Locate the cell with the specified text and output its (x, y) center coordinate. 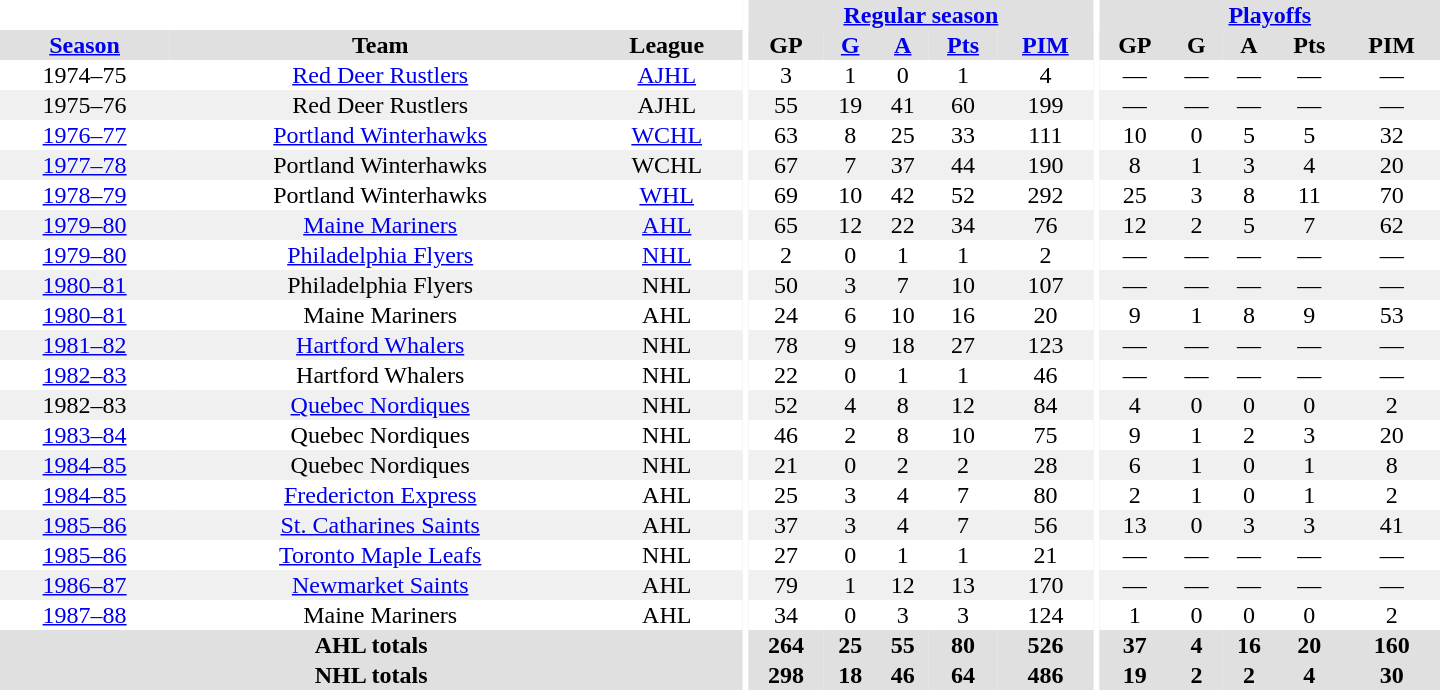
65 (786, 225)
28 (1046, 465)
53 (1392, 315)
63 (786, 135)
44 (963, 165)
WHL (666, 195)
11 (1309, 195)
70 (1392, 195)
486 (1046, 675)
124 (1046, 615)
33 (963, 135)
111 (1046, 135)
64 (963, 675)
NHL totals (371, 675)
56 (1046, 525)
50 (786, 285)
170 (1046, 585)
Season (84, 45)
24 (786, 315)
78 (786, 345)
160 (1392, 645)
1977–78 (84, 165)
Team (380, 45)
Playoffs (1270, 15)
League (666, 45)
32 (1392, 135)
Toronto Maple Leafs (380, 555)
30 (1392, 675)
1974–75 (84, 75)
67 (786, 165)
123 (1046, 345)
84 (1046, 405)
107 (1046, 285)
1981–82 (84, 345)
1986–87 (84, 585)
Regular season (921, 15)
42 (902, 195)
264 (786, 645)
1975–76 (84, 105)
62 (1392, 225)
AHL totals (371, 645)
Fredericton Express (380, 495)
190 (1046, 165)
60 (963, 105)
1978–79 (84, 195)
76 (1046, 225)
Newmarket Saints (380, 585)
1987–88 (84, 615)
79 (786, 585)
199 (1046, 105)
69 (786, 195)
526 (1046, 645)
298 (786, 675)
75 (1046, 435)
1976–77 (84, 135)
St. Catharines Saints (380, 525)
292 (1046, 195)
1983–84 (84, 435)
